Provide the (X, Y) coordinate of the cell's center where the given text is located.  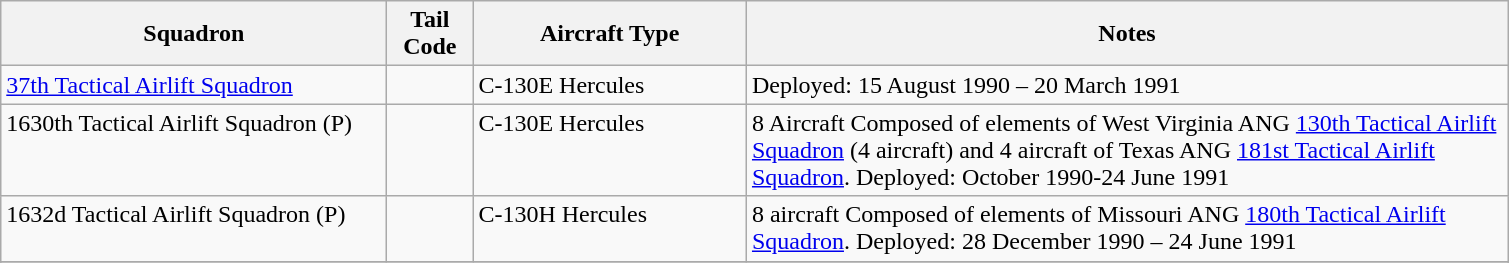
Aircraft Type (610, 34)
C-130H Hercules (610, 228)
1632d Tactical Airlift Squadron (P) (194, 228)
Squadron (194, 34)
Tail Code (430, 34)
1630th Tactical Airlift Squadron (P) (194, 150)
Deployed: 15 August 1990 – 20 March 1991 (1126, 85)
37th Tactical Airlift Squadron (194, 85)
Notes (1126, 34)
8 aircraft Composed of elements of Missouri ANG 180th Tactical Airlift Squadron. Deployed: 28 December 1990 – 24 June 1991 (1126, 228)
